Locate the cell with the specified text and output its (X, Y) center coordinate. 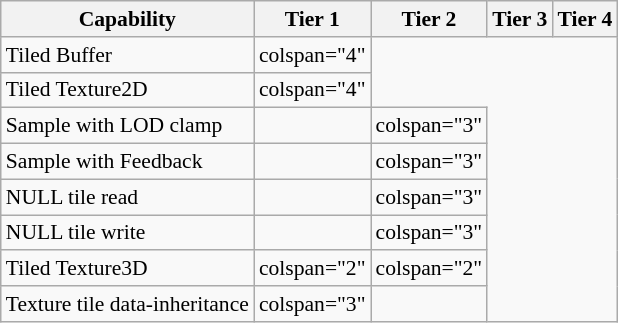
Sample with Feedback (128, 162)
Tier 3 (520, 19)
Tier 2 (430, 19)
Tiled Buffer (128, 55)
Tiled Texture3D (128, 269)
Texture tile data-inheritance (128, 304)
Tier 4 (584, 19)
Sample with LOD clamp (128, 126)
Tier 1 (312, 19)
NULL tile read (128, 197)
NULL tile write (128, 233)
Tiled Texture2D (128, 90)
Capability (128, 19)
